Extract the (x, y) coordinate from the center of the cell holding the provided text.  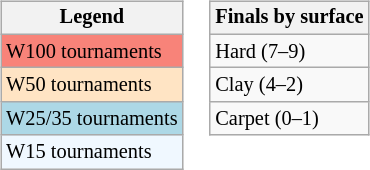
W25/35 tournaments (92, 119)
Carpet (0–1) (289, 119)
W50 tournaments (92, 85)
Finals by surface (289, 18)
W15 tournaments (92, 152)
Legend (92, 18)
Clay (4–2) (289, 85)
W100 tournaments (92, 51)
Hard (7–9) (289, 51)
